Pinpoint the cell where the given text exists, returning its (X, Y) midpoint coordinate. 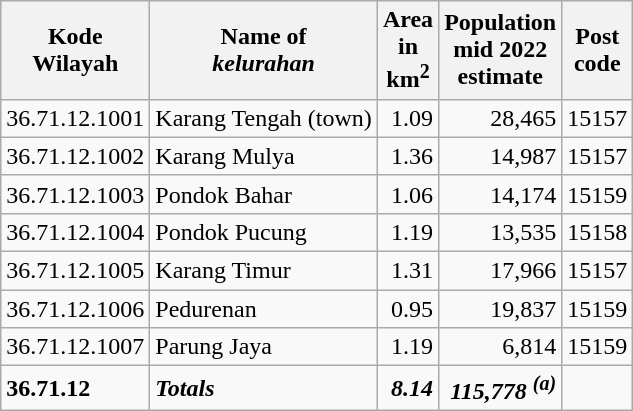
Karang Mulya (264, 156)
Area in km2 (408, 50)
Parung Jaya (264, 347)
8.14 (408, 388)
14,174 (500, 194)
Postcode (598, 50)
1.36 (408, 156)
Totals (264, 388)
Name of kelurahan (264, 50)
1.31 (408, 271)
Pondok Bahar (264, 194)
36.71.12 (76, 388)
Kode Wilayah (76, 50)
1.09 (408, 118)
Populationmid 2022estimate (500, 50)
0.95 (408, 309)
17,966 (500, 271)
36.71.12.1005 (76, 271)
28,465 (500, 118)
115,778 (a) (500, 388)
13,535 (500, 232)
36.71.12.1003 (76, 194)
Pedurenan (264, 309)
36.71.12.1006 (76, 309)
36.71.12.1004 (76, 232)
14,987 (500, 156)
Karang Timur (264, 271)
36.71.12.1001 (76, 118)
15158 (598, 232)
19,837 (500, 309)
36.71.12.1002 (76, 156)
1.06 (408, 194)
6,814 (500, 347)
36.71.12.1007 (76, 347)
Pondok Pucung (264, 232)
Karang Tengah (town) (264, 118)
